Determine the (x, y) coordinate at the center of the cell enclosing the given text.  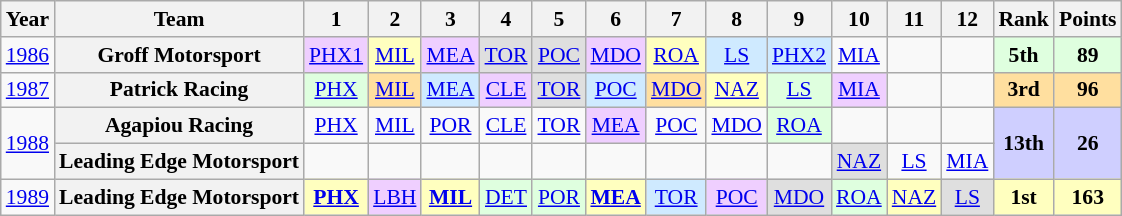
10 (859, 19)
26 (1088, 144)
2 (394, 19)
PHX1 (336, 55)
7 (676, 19)
6 (616, 19)
1st (1024, 197)
Year (28, 19)
1 (336, 19)
Patrick Racing (179, 90)
163 (1088, 197)
LBH (394, 197)
5th (1024, 55)
Team (179, 19)
4 (506, 19)
1986 (28, 55)
1987 (28, 90)
Rank (1024, 19)
Agapiou Racing (179, 126)
1989 (28, 197)
Groff Motorsport (179, 55)
96 (1088, 90)
Points (1088, 19)
8 (736, 19)
PHX2 (799, 55)
3 (450, 19)
1988 (28, 144)
3rd (1024, 90)
DET (506, 197)
12 (967, 19)
89 (1088, 55)
9 (799, 19)
13th (1024, 144)
11 (914, 19)
5 (558, 19)
